Search for the cell housing the specified text and yield its [x, y] center coordinate. 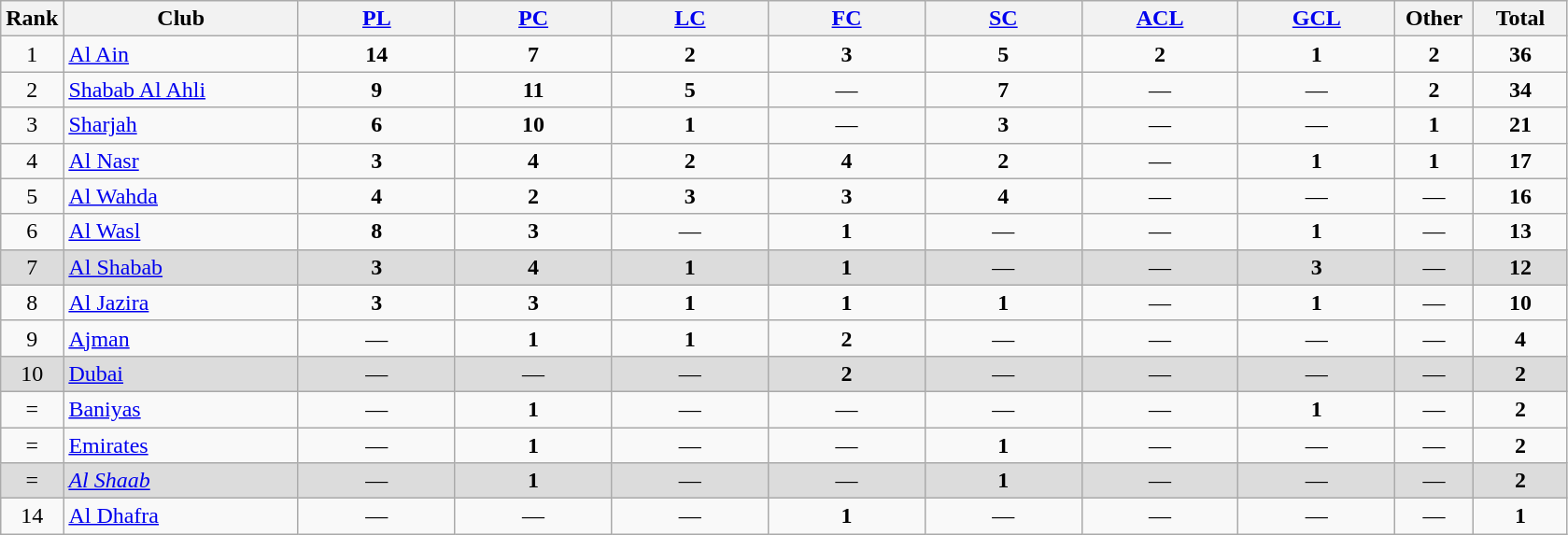
17 [1520, 161]
GCL [1317, 19]
PL [376, 19]
Other [1434, 19]
Shabab Al Ahli [181, 90]
Baniyas [181, 409]
Al Dhafra [181, 516]
ACL [1160, 19]
Al Shaab [181, 481]
34 [1520, 90]
Club [181, 19]
11 [533, 90]
Rank [32, 19]
13 [1520, 232]
Al Shabab [181, 267]
Dubai [181, 373]
PC [533, 19]
16 [1520, 196]
FC [847, 19]
LC [690, 19]
Total [1520, 19]
Al Nasr [181, 161]
Ajman [181, 338]
Emirates [181, 445]
Al Jazira [181, 303]
12 [1520, 267]
Al Ain [181, 54]
21 [1520, 125]
SC [1003, 19]
Al Wahda [181, 196]
36 [1520, 54]
Sharjah [181, 125]
Al Wasl [181, 232]
